Return the [x, y] coordinate for the center point of the cell that contains the specified text.  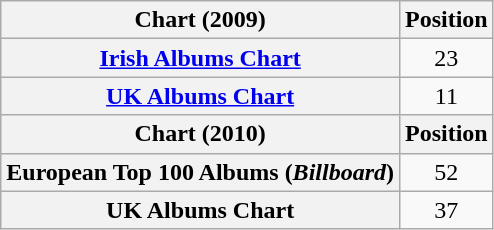
52 [446, 172]
Irish Albums Chart [200, 58]
23 [446, 58]
37 [446, 210]
European Top 100 Albums (Billboard) [200, 172]
11 [446, 96]
Chart (2010) [200, 134]
Chart (2009) [200, 20]
